Capture the cell that displays the provided text and extract its [X, Y] central coordinate. 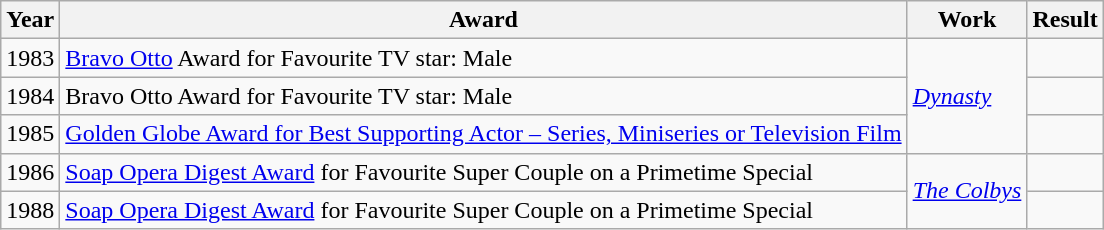
1984 [30, 96]
1983 [30, 58]
1985 [30, 134]
Golden Globe Award for Best Supporting Actor – Series, Miniseries or Television Film [484, 134]
1986 [30, 172]
Dynasty [967, 96]
1988 [30, 210]
Award [484, 20]
Result [1065, 20]
Work [967, 20]
Year [30, 20]
The Colbys [967, 191]
